Pinpoint the cell where the given text exists, returning its (x, y) midpoint coordinate. 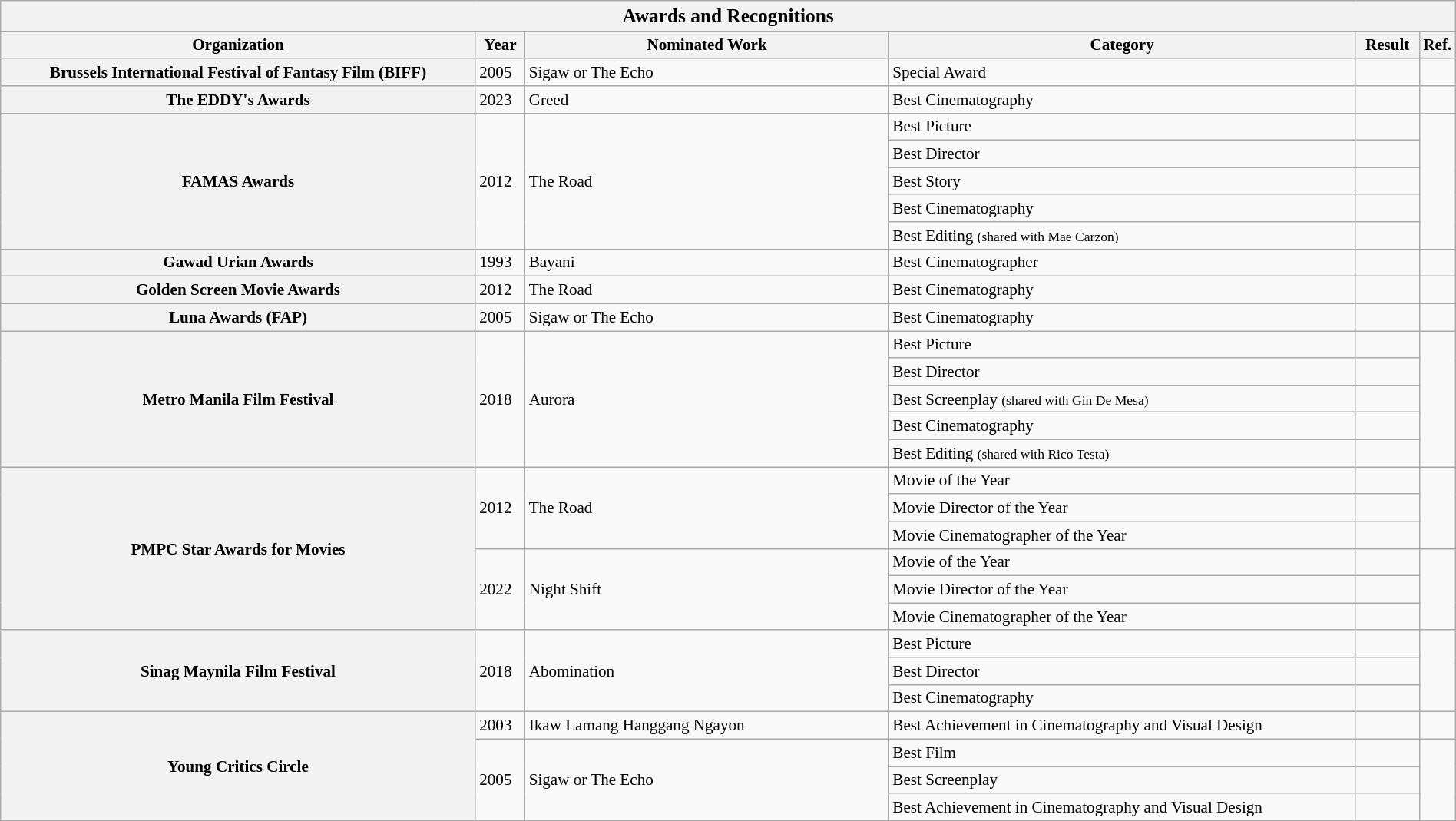
Result (1387, 45)
Best Film (1122, 753)
Night Shift (707, 589)
Bayani (707, 263)
2023 (500, 100)
Ikaw Lamang Hanggang Ngayon (707, 725)
The EDDY's Awards (238, 100)
Gawad Urian Awards (238, 263)
1993 (500, 263)
Abomination (707, 670)
Best Screenplay (shared with Gin De Mesa) (1122, 398)
FAMAS Awards (238, 181)
Best Editing (shared with Mae Carzon) (1122, 235)
Sinag Maynila Film Festival (238, 670)
Greed (707, 100)
PMPC Star Awards for Movies (238, 548)
Brussels International Festival of Fantasy Film (BIFF) (238, 72)
Category (1122, 45)
2022 (500, 589)
Luna Awards (FAP) (238, 316)
Awards and Recognitions (728, 16)
Metro Manila Film Festival (238, 399)
Ref. (1438, 45)
2003 (500, 725)
Young Critics Circle (238, 766)
Golden Screen Movie Awards (238, 290)
Nominated Work (707, 45)
Best Cinematographer (1122, 263)
Best Screenplay (1122, 780)
Year (500, 45)
Aurora (707, 399)
Organization (238, 45)
Best Editing (shared with Rico Testa) (1122, 453)
Special Award (1122, 72)
Best Story (1122, 181)
